Pinpoint the cell where the given text exists, returning its (x, y) midpoint coordinate. 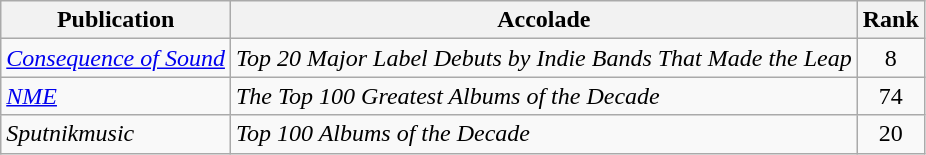
NME (116, 96)
Top 20 Major Label Debuts by Indie Bands That Made the Leap (544, 58)
Publication (116, 20)
74 (890, 96)
8 (890, 58)
Sputnikmusic (116, 134)
20 (890, 134)
The Top 100 Greatest Albums of the Decade (544, 96)
Consequence of Sound (116, 58)
Top 100 Albums of the Decade (544, 134)
Rank (890, 20)
Accolade (544, 20)
